Detect which cell encompasses the target text, then output its [x, y] center coordinate. 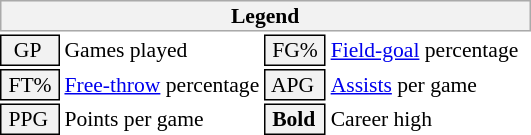
FT% [30, 85]
Legend [265, 16]
FG% [295, 50]
Games played [162, 50]
Assists per game [430, 85]
Field-goal percentage [430, 50]
APG [295, 85]
Free-throw percentage [162, 85]
GP [30, 50]
